Find where the given text appears and provide that cell's center as [x, y] coordinate. 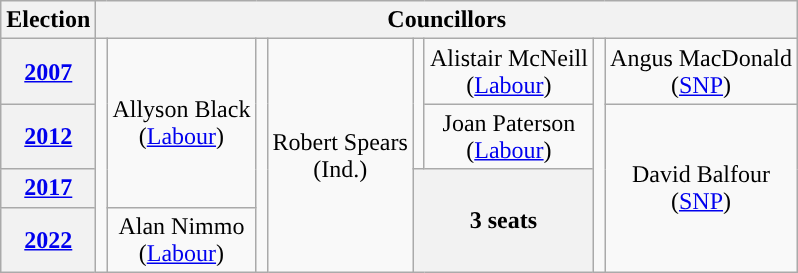
2007 [48, 72]
2017 [48, 188]
David Balfour(SNP) [702, 188]
Election [48, 20]
2022 [48, 240]
Alistair McNeill(Labour) [508, 72]
3 seats [503, 220]
Robert Spears(Ind.) [340, 156]
Angus MacDonald(SNP) [702, 72]
Allyson Black(Labour) [182, 123]
Joan Paterson(Labour) [508, 136]
Councillors [447, 20]
2012 [48, 136]
Alan Nimmo(Labour) [182, 240]
